Locate the cell with the specified text and output its [x, y] center coordinate. 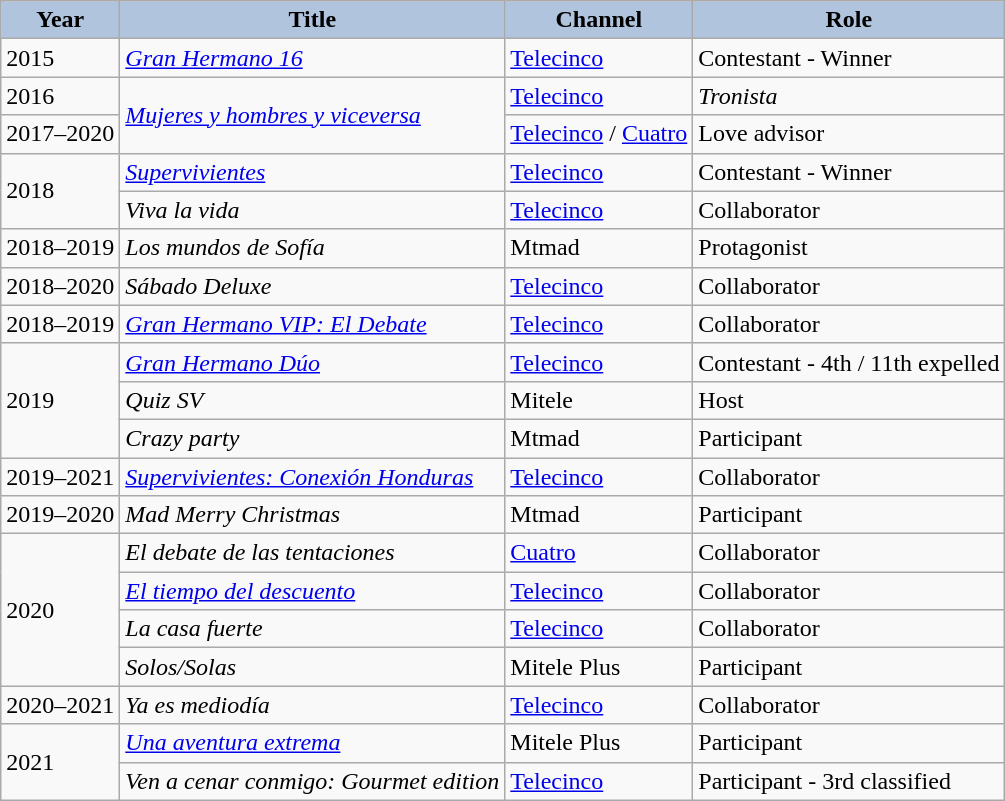
Telecinco / Cuatro [599, 134]
Sábado Deluxe [312, 286]
Crazy party [312, 438]
Mujeres y hombres y viceversa [312, 115]
2016 [60, 96]
2020 [60, 610]
La casa fuerte [312, 629]
Una aventura extrema [312, 743]
2019 [60, 400]
Viva la vida [312, 210]
Contestant - 4th / 11th expelled [849, 362]
2020–2021 [60, 705]
Host [849, 400]
Gran Hermano 16 [312, 58]
Participant - 3rd classified [849, 781]
El tiempo del descuento [312, 591]
Year [60, 20]
Solos/Solas [312, 667]
Quiz SV [312, 400]
Love advisor [849, 134]
2015 [60, 58]
2018 [60, 191]
Tronista [849, 96]
Title [312, 20]
2021 [60, 762]
Protagonist [849, 248]
Supervivientes [312, 172]
2017–2020 [60, 134]
Mad Merry Christmas [312, 515]
Channel [599, 20]
Cuatro [599, 553]
2019–2021 [60, 477]
Ven a cenar conmigo: Gourmet edition [312, 781]
2018–2020 [60, 286]
El debate de las tentaciones [312, 553]
Ya es mediodía [312, 705]
Mitele [599, 400]
Gran Hermano VIP: El Debate [312, 324]
Los mundos de Sofía [312, 248]
2019–2020 [60, 515]
Supervivientes: Conexión Honduras [312, 477]
Gran Hermano Dúo [312, 362]
Role [849, 20]
